Output the (x, y) coordinate of the center of the cell containing the given text.  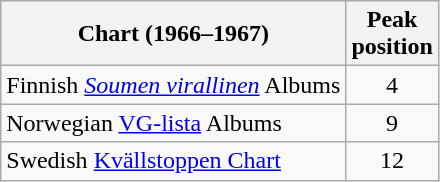
4 (392, 85)
Peakposition (392, 34)
Finnish Soumen virallinen Albums (174, 85)
Norwegian VG-lista Albums (174, 123)
9 (392, 123)
Swedish Kvällstoppen Chart (174, 161)
Chart (1966–1967) (174, 34)
12 (392, 161)
